Find where the given text appears and provide that cell's center as (x, y) coordinate. 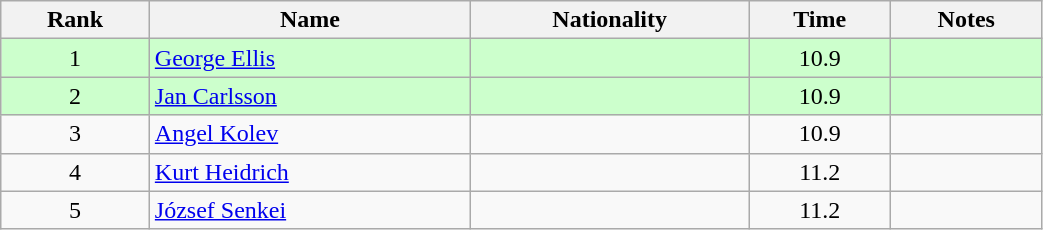
1 (76, 58)
Rank (76, 20)
Jan Carlsson (310, 96)
George Ellis (310, 58)
Angel Kolev (310, 134)
3 (76, 134)
5 (76, 210)
József Senkei (310, 210)
Name (310, 20)
4 (76, 172)
Time (820, 20)
Kurt Heidrich (310, 172)
Notes (967, 20)
2 (76, 96)
Nationality (609, 20)
